Return the (x, y) coordinate for the center point of the cell that contains the specified text.  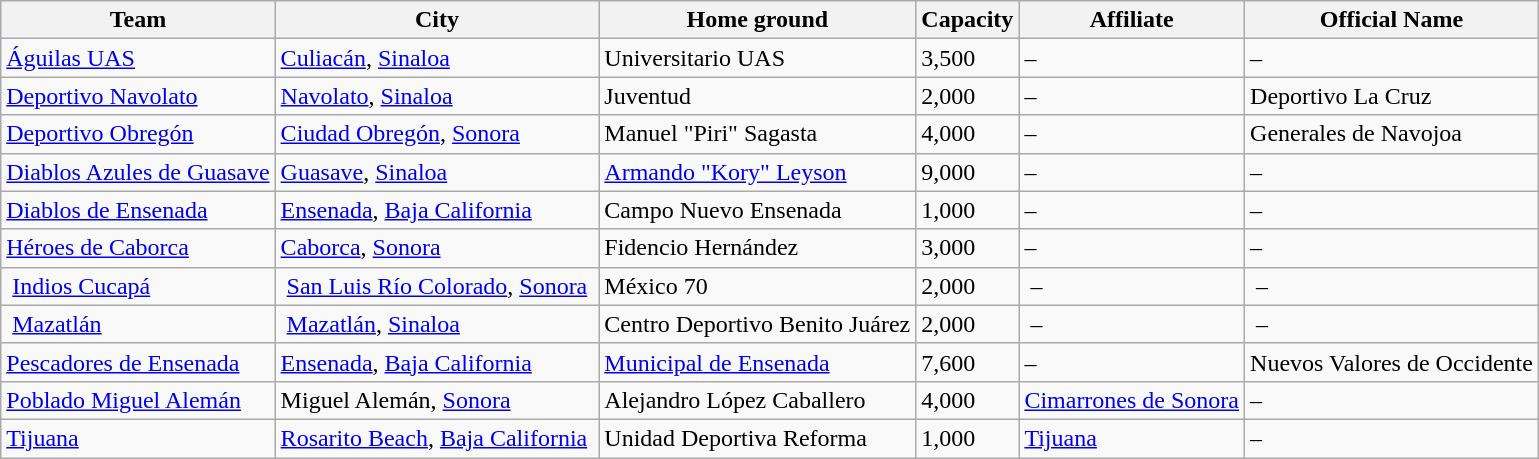
Team (138, 20)
Deportivo La Cruz (1392, 96)
Centro Deportivo Benito Juárez (758, 324)
9,000 (968, 172)
Campo Nuevo Ensenada (758, 210)
Águilas UAS (138, 58)
Miguel Alemán, Sonora (437, 400)
Diablos Azules de Guasave (138, 172)
Official Name (1392, 20)
Universitario UAS (758, 58)
Generales de Navojoa (1392, 134)
Mazatlán, Sinaloa (437, 324)
Armando "Kory" Leyson (758, 172)
Nuevos Valores de Occidente (1392, 362)
Guasave, Sinaloa (437, 172)
Caborca, Sonora (437, 248)
Héroes de Caborca (138, 248)
Juventud (758, 96)
San Luis Río Colorado, Sonora (437, 286)
Pescadores de Ensenada (138, 362)
Rosarito Beach, Baja California (437, 438)
Poblado Miguel Alemán (138, 400)
3,500 (968, 58)
Culiacán, Sinaloa (437, 58)
Navolato, Sinaloa (437, 96)
Alejandro López Caballero (758, 400)
México 70 (758, 286)
3,000 (968, 248)
Cimarrones de Sonora (1132, 400)
Diablos de Ensenada (138, 210)
7,600 (968, 362)
Fidencio Hernández (758, 248)
Mazatlán (138, 324)
Indios Cucapá (138, 286)
Affiliate (1132, 20)
Deportivo Navolato (138, 96)
Unidad Deportiva Reforma (758, 438)
Manuel "Piri" Sagasta (758, 134)
Municipal de Ensenada (758, 362)
Deportivo Obregón (138, 134)
Capacity (968, 20)
Home ground (758, 20)
City (437, 20)
Ciudad Obregón, Sonora (437, 134)
